Identify which cell holds the provided text, then report its [x, y] central coordinate. 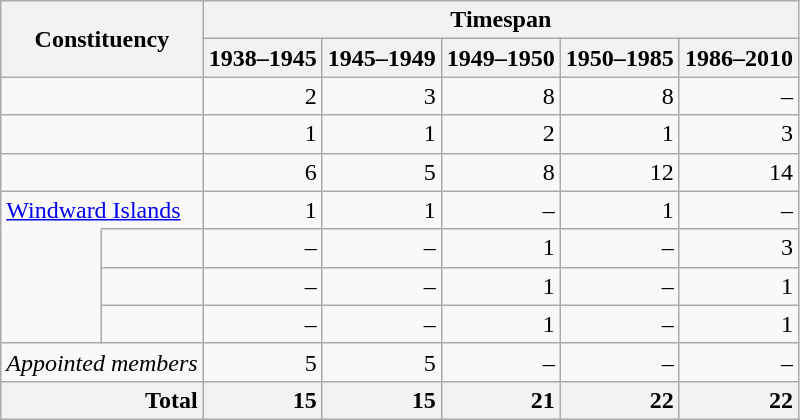
1986–2010 [738, 58]
Total [102, 400]
Constituency [102, 39]
1950–1985 [620, 58]
Timespan [500, 20]
Windward Islands [102, 210]
1945–1949 [382, 58]
21 [500, 400]
1949–1950 [500, 58]
1938–1945 [262, 58]
Appointed members [102, 362]
6 [262, 172]
14 [738, 172]
12 [620, 172]
